Detect which cell encompasses the target text, then output its [x, y] center coordinate. 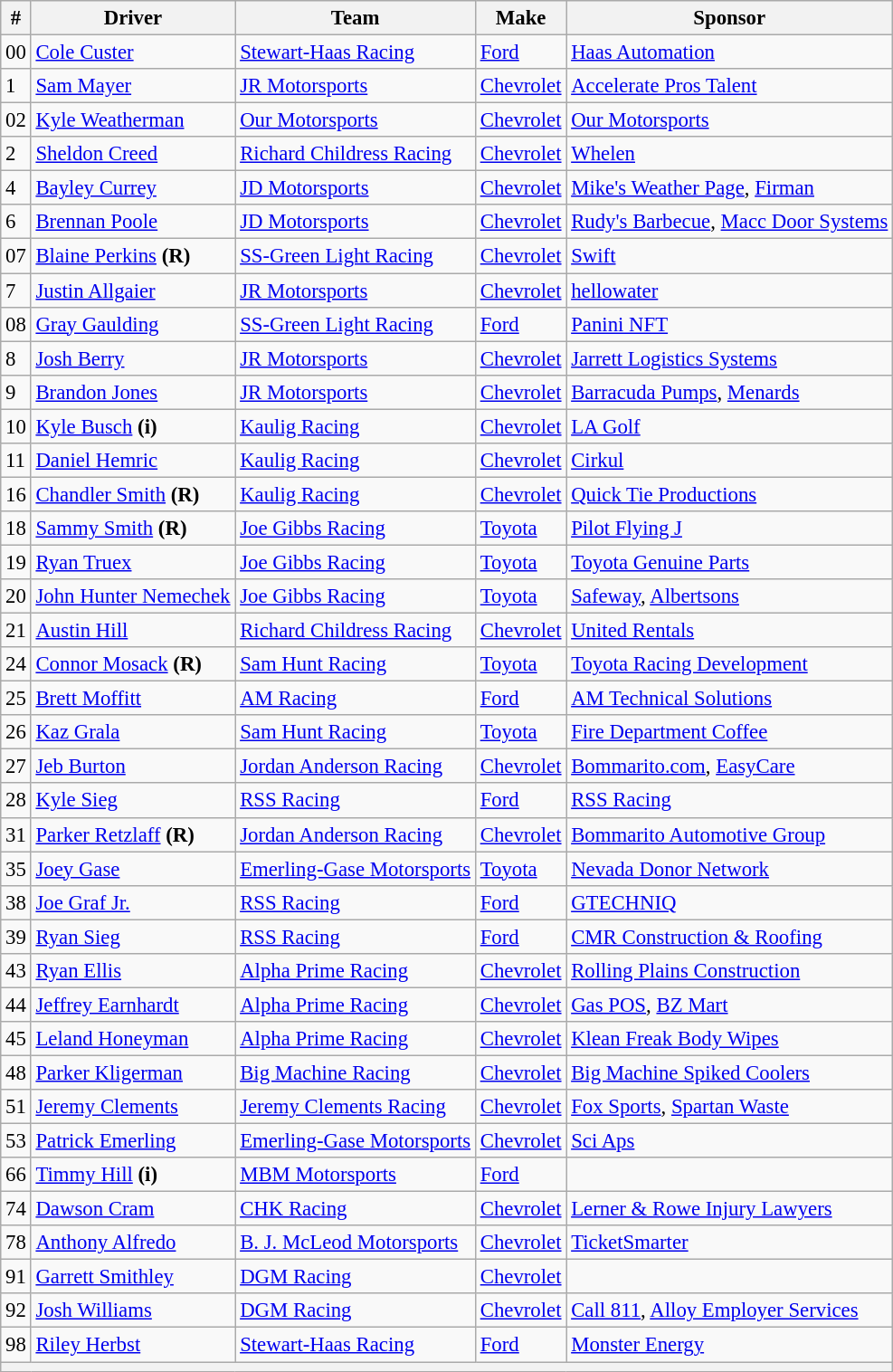
25 [16, 699]
Barracuda Pumps, Menards [729, 392]
Haas Automation [729, 52]
Toyota Genuine Parts [729, 562]
Pilot Flying J [729, 529]
Blaine Perkins (R) [133, 256]
24 [16, 664]
United Rentals [729, 631]
Ryan Sieg [133, 937]
Mike's Weather Page, Firman [729, 188]
Big Machine Spiked Coolers [729, 1072]
Panini NFT [729, 324]
Leland Honeyman [133, 1039]
1 [16, 86]
GTECHNIQ [729, 902]
hellowater [729, 291]
Sam Mayer [133, 86]
11 [16, 461]
66 [16, 1175]
6 [16, 222]
Monster Energy [729, 1345]
Sci Aps [729, 1141]
10 [16, 426]
Anthony Alfredo [133, 1243]
Austin Hill [133, 631]
44 [16, 1005]
Jeremy Clements [133, 1107]
Timmy Hill (i) [133, 1175]
8 [16, 358]
Brennan Poole [133, 222]
Bommarito Automotive Group [729, 834]
B. J. McLeod Motorsports [356, 1243]
Swift [729, 256]
Team [356, 18]
Quick Tie Productions [729, 494]
LA Golf [729, 426]
43 [16, 971]
Garrett Smithley [133, 1277]
Big Machine Racing [356, 1072]
Ryan Truex [133, 562]
Gray Gaulding [133, 324]
CHK Racing [356, 1209]
7 [16, 291]
Connor Mosack (R) [133, 664]
# [16, 18]
16 [16, 494]
Patrick Emerling [133, 1141]
Joe Graf Jr. [133, 902]
TicketSmarter [729, 1243]
Kyle Sieg [133, 801]
Cirkul [729, 461]
Bayley Currey [133, 188]
Klean Freak Body Wipes [729, 1039]
Kyle Weatherman [133, 120]
Josh Williams [133, 1311]
MBM Motorsports [356, 1175]
Gas POS, BZ Mart [729, 1005]
45 [16, 1039]
AM Racing [356, 699]
John Hunter Nemechek [133, 596]
Justin Allgaier [133, 291]
9 [16, 392]
Ryan Ellis [133, 971]
Chandler Smith (R) [133, 494]
2 [16, 154]
27 [16, 767]
39 [16, 937]
18 [16, 529]
19 [16, 562]
21 [16, 631]
Daniel Hemric [133, 461]
Brett Moffitt [133, 699]
Riley Herbst [133, 1345]
Parker Kligerman [133, 1072]
Safeway, Albertsons [729, 596]
Bommarito.com, EasyCare [729, 767]
Nevada Donor Network [729, 869]
Parker Retzlaff (R) [133, 834]
Kyle Busch (i) [133, 426]
4 [16, 188]
Brandon Jones [133, 392]
35 [16, 869]
Rudy's Barbecue, Macc Door Systems [729, 222]
51 [16, 1107]
91 [16, 1277]
Make [520, 18]
Fox Sports, Spartan Waste [729, 1107]
98 [16, 1345]
CMR Construction & Roofing [729, 937]
Sheldon Creed [133, 154]
Driver [133, 18]
Accelerate Pros Talent [729, 86]
Jeffrey Earnhardt [133, 1005]
02 [16, 120]
38 [16, 902]
Sponsor [729, 18]
48 [16, 1072]
31 [16, 834]
Jeb Burton [133, 767]
78 [16, 1243]
74 [16, 1209]
92 [16, 1311]
20 [16, 596]
53 [16, 1141]
Whelen [729, 154]
07 [16, 256]
Dawson Cram [133, 1209]
Fire Department Coffee [729, 732]
00 [16, 52]
Cole Custer [133, 52]
08 [16, 324]
Josh Berry [133, 358]
28 [16, 801]
Kaz Grala [133, 732]
Joey Gase [133, 869]
Jeremy Clements Racing [356, 1107]
Lerner & Rowe Injury Lawyers [729, 1209]
Call 811, Alloy Employer Services [729, 1311]
Sammy Smith (R) [133, 529]
Rolling Plains Construction [729, 971]
26 [16, 732]
AM Technical Solutions [729, 699]
Jarrett Logistics Systems [729, 358]
Toyota Racing Development [729, 664]
